Locate the cell with the specified text and output its [X, Y] center coordinate. 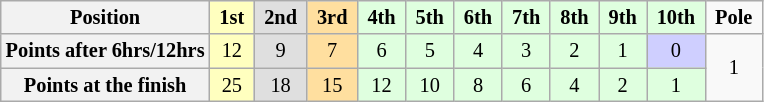
3rd [332, 17]
10 [430, 85]
0 [676, 51]
3 [526, 51]
4th [381, 17]
25 [232, 85]
9th [622, 17]
15 [332, 85]
Position [106, 17]
18 [280, 85]
7th [526, 17]
5 [430, 51]
10th [676, 17]
8th [574, 17]
6th [478, 17]
Points at the finish [106, 85]
7 [332, 51]
Pole [734, 17]
9 [280, 51]
1st [232, 17]
Points after 6hrs/12hrs [106, 51]
2nd [280, 17]
8 [478, 85]
5th [430, 17]
